Provide the (X, Y) coordinate of the cell's center where the given text is located.  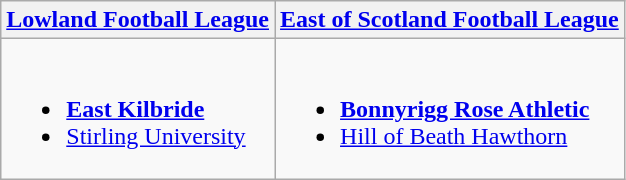
East of Scotland Football League (450, 20)
Bonnyrigg Rose AthleticHill of Beath Hawthorn (450, 109)
East KilbrideStirling University (138, 109)
Lowland Football League (138, 20)
